Identify which cell holds the provided text, then report its [x, y] central coordinate. 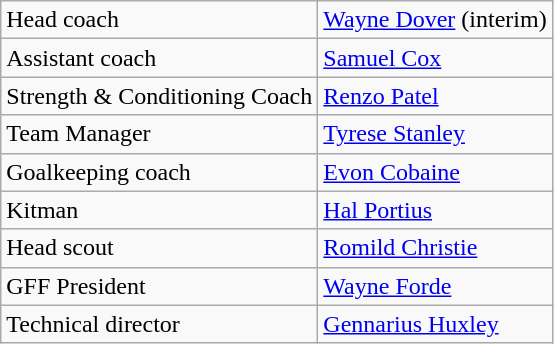
GFF President [160, 286]
Team Manager [160, 134]
Renzo Patel [435, 96]
Evon Cobaine [435, 172]
Tyrese Stanley [435, 134]
Samuel Cox [435, 58]
Technical director [160, 324]
Wayne Forde [435, 286]
Kitman [160, 210]
Strength & Conditioning Coach [160, 96]
Hal Portius [435, 210]
Romild Christie [435, 248]
Assistant coach [160, 58]
Goalkeeping coach [160, 172]
Wayne Dover (interim) [435, 20]
Head coach [160, 20]
Head scout [160, 248]
Gennarius Huxley [435, 324]
